Identify which cell holds the provided text, then report its (X, Y) central coordinate. 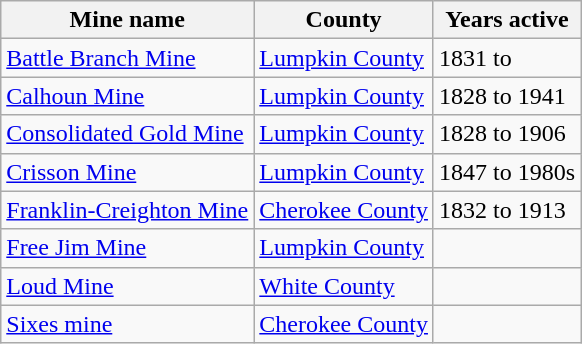
Loud Mine (128, 286)
Sixes mine (128, 324)
County (344, 20)
Mine name (128, 20)
1828 to 1906 (506, 134)
1831 to (506, 58)
Free Jim Mine (128, 248)
Battle Branch Mine (128, 58)
1847 to 1980s (506, 172)
1828 to 1941 (506, 96)
Consolidated Gold Mine (128, 134)
1832 to 1913 (506, 210)
Calhoun Mine (128, 96)
Years active (506, 20)
Franklin-Creighton Mine (128, 210)
White County (344, 286)
Crisson Mine (128, 172)
